Return (X, Y) of the center of cell containing provided text 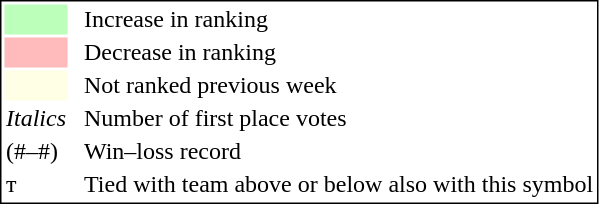
Increase in ranking (338, 19)
Italics (36, 119)
Tied with team above or below also with this symbol (338, 185)
Number of first place votes (338, 119)
т (36, 185)
Decrease in ranking (338, 53)
Not ranked previous week (338, 85)
Win–loss record (338, 151)
(#–#) (36, 151)
